Search for the cell housing the specified text and yield its (x, y) center coordinate. 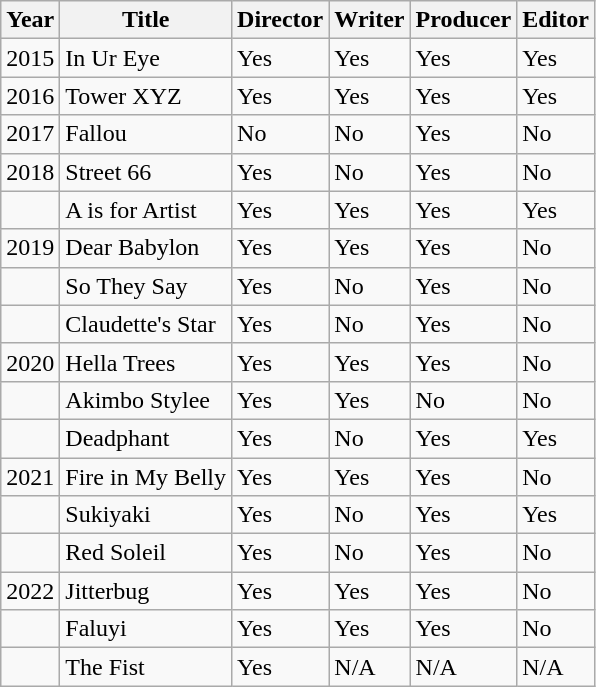
Red Soleil (146, 553)
Dear Babylon (146, 248)
The Fist (146, 667)
2019 (30, 248)
Fallou (146, 134)
Director (280, 20)
Street 66 (146, 172)
Fire in My Belly (146, 477)
So They Say (146, 286)
Sukiyaki (146, 515)
Claudette's Star (146, 324)
2015 (30, 58)
In Ur Eye (146, 58)
Tower XYZ (146, 96)
Jitterbug (146, 591)
Hella Trees (146, 362)
2020 (30, 362)
Deadphant (146, 438)
2016 (30, 96)
Writer (370, 20)
Akimbo Stylee (146, 400)
2018 (30, 172)
Title (146, 20)
Editor (556, 20)
2017 (30, 134)
Faluyi (146, 629)
A is for Artist (146, 210)
Producer (464, 20)
2022 (30, 591)
2021 (30, 477)
Year (30, 20)
